Determine the [X, Y] coordinate at the center of the cell enclosing the given text.  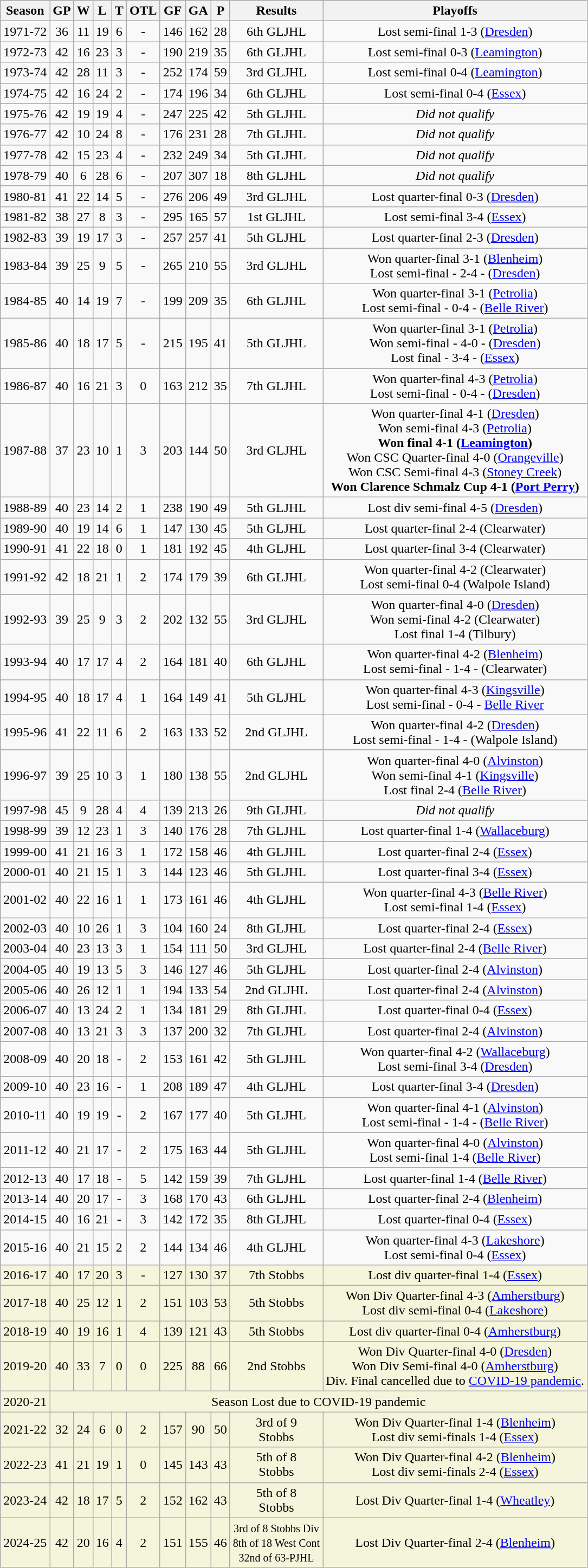
155 [198, 1543]
Won quarter-final 4-0 (Alvinston)Lost semi-final 1-4 (Belle River) [455, 1150]
29 [220, 1010]
59 [220, 73]
Results [276, 11]
132 [198, 619]
2005-06 [25, 990]
1978-79 [25, 176]
212 [198, 386]
90 [198, 1429]
1st GLJHL [276, 217]
Lost semi-final 0-4 (Leamington) [455, 73]
3rd of 8 Stobbs Div8th of 18 West Cont 32nd of 63-PJHL [276, 1543]
P [220, 11]
160 [198, 928]
195 [198, 344]
Lost quarter-final 2-4 (Belle River) [455, 949]
2016-17 [25, 1275]
52 [220, 733]
2nd Stobbs [276, 1366]
53 [220, 1304]
2018-19 [25, 1331]
Won quarter-final 4-2 (Blenheim)Lost semi-final - 1-4 - (Clearwater) [455, 662]
1994-95 [25, 697]
247 [172, 114]
Lost semi-final 1-3 (Dresden) [455, 31]
2024-25 [25, 1543]
2021-22 [25, 1429]
Won quarter-final 4-2 (Dresden)Lost semi-final - 1-4 - (Walpole Island) [455, 733]
47 [220, 1087]
202 [172, 619]
2009-10 [25, 1087]
2015-16 [25, 1247]
147 [172, 528]
2012-13 [25, 1178]
Lost quarter-final 1-4 (Belle River) [455, 1178]
2019-20 [25, 1366]
57 [220, 217]
Won Div Quarter-final 1-4 (Blenheim)Lost div semi-finals 1-4 (Essex) [455, 1429]
2017-18 [25, 1304]
GA [198, 11]
1986-87 [25, 386]
Won quarter-final 3-1 (Petrolia)Lost semi-final - 0-4 - (Belle River) [455, 301]
140 [172, 831]
165 [198, 217]
206 [198, 196]
Won quarter-final 4-3 (Kingsville)Lost semi-final - 0-4 - Belle River [455, 697]
3rd of 9 Stobbs [276, 1429]
1996-97 [25, 775]
179 [198, 576]
238 [172, 508]
Lost quarter-final 2-4 (Blenheim) [455, 1198]
194 [172, 990]
1985-86 [25, 344]
27 [83, 217]
153 [172, 1059]
Playoffs [455, 11]
196 [198, 93]
9th GLJHL [276, 810]
168 [172, 1198]
Won quarter-final 4-3 (Lakeshore)Lost semi-final 0-4 (Essex) [455, 1247]
1980-81 [25, 196]
Won quarter-final 3-1 (Petrolia)Won semi-final - 4-0 - (Dresden)Lost final - 3-4 - (Essex) [455, 344]
Won quarter-final 4-2 (Clearwater)Lost semi-final 0-4 (Walpole Island) [455, 576]
167 [172, 1115]
2004-05 [25, 969]
66 [220, 1366]
GP [62, 11]
2010-11 [25, 1115]
Lost semi-final 0-4 (Essex) [455, 93]
192 [198, 549]
W [83, 11]
1973-74 [25, 73]
Lost div quarter-final 1-4 (Essex) [455, 1275]
231 [198, 134]
7th Stobbs [276, 1275]
137 [172, 1031]
2002-03 [25, 928]
2022-23 [25, 1465]
2006-07 [25, 1010]
2003-04 [25, 949]
199 [172, 301]
215 [172, 344]
Lost Div Quarter-final 1-4 (Wheatley) [455, 1500]
173 [172, 900]
207 [172, 176]
2014-15 [25, 1219]
Lost semi-final 3-4 (Essex) [455, 217]
1981-82 [25, 217]
Won Div Quarter-final 4-0 (Dresden)Won Div Semi-final 4-0 (Amherstburg)Div. Final cancelled due to COVID-19 pandemic. [455, 1366]
111 [198, 949]
276 [172, 196]
Lost quarter-final 2-4 (Clearwater) [455, 528]
T [119, 11]
177 [198, 1115]
1984-85 [25, 301]
159 [198, 1178]
Lost quarter-final 0-3 (Dresden) [455, 196]
145 [172, 1465]
103 [198, 1304]
2001-02 [25, 900]
295 [172, 217]
L [102, 11]
219 [198, 52]
38 [62, 217]
1988-89 [25, 508]
2007-08 [25, 1031]
36 [62, 31]
180 [172, 775]
Season [25, 11]
157 [172, 1429]
203 [172, 451]
2023-24 [25, 1500]
154 [172, 949]
Lost quarter-final 3-4 (Clearwater) [455, 549]
2013-14 [25, 1198]
Won quarter-final 4-0 (Dresden)Won semi-final 4-2 (Clearwater)Lost final 1-4 (Tilbury) [455, 619]
Won quarter-final 4-3 (Petrolia)Lost semi-final - 0-4 - (Dresden) [455, 386]
1995-96 [25, 733]
104 [172, 928]
1991-92 [25, 576]
1977-78 [25, 155]
1990-91 [25, 549]
249 [198, 155]
252 [172, 73]
Won quarter-final 3-1 (Blenheim)Lost semi-final - 2-4 - (Dresden) [455, 265]
Lost quarter-final 2-3 (Dresden) [455, 237]
2000-01 [25, 872]
307 [198, 176]
143 [198, 1465]
152 [172, 1500]
1983-84 [25, 265]
Season Lost due to COVID-19 pandemic [319, 1402]
Won quarter-final 4-2 (Wallaceburg)Lost semi-final 3-4 (Dresden) [455, 1059]
1975-76 [25, 114]
Lost div semi-final 4-5 (Dresden) [455, 508]
121 [198, 1331]
170 [198, 1198]
1982-83 [25, 237]
OTL [143, 11]
1989-90 [25, 528]
Lost quarter-final 3-4 (Dresden) [455, 1087]
Won Div Quarter-final 4-2 (Blenheim)Lost div semi-finals 2-4 (Essex) [455, 1465]
Lost semi-final 0-3 (Leamington) [455, 52]
44 [220, 1150]
213 [198, 810]
1992-93 [25, 619]
2011-12 [25, 1150]
88 [198, 1366]
1972-73 [25, 52]
158 [198, 851]
Won quarter-final 4-1 (Alvinston)Lost semi-final - 1-4 - (Belle River) [455, 1115]
209 [198, 301]
Lost div quarter-final 0-4 (Amherstburg) [455, 1331]
2020-21 [25, 1402]
1974-75 [25, 93]
1999-00 [25, 851]
Lost Div Quarter-final 2-4 (Blenheim) [455, 1543]
189 [198, 1087]
1998-99 [25, 831]
1987-88 [25, 451]
Won Div Quarter-final 4-3 (Amherstburg)Lost div semi-final 0-4 (Lakeshore) [455, 1304]
GF [172, 11]
1976-77 [25, 134]
Won quarter-final 4-3 (Belle River)Lost semi-final 1-4 (Essex) [455, 900]
265 [172, 265]
Lost quarter-final 3-4 (Essex) [455, 872]
1971-72 [25, 31]
149 [198, 697]
33 [83, 1366]
138 [198, 775]
Lost quarter-final 1-4 (Wallaceburg) [455, 831]
208 [172, 1087]
200 [198, 1031]
175 [172, 1150]
210 [198, 265]
232 [172, 155]
1993-94 [25, 662]
123 [198, 872]
2008-09 [25, 1059]
1997-98 [25, 810]
Won quarter-final 4-0 (Alvinston)Won semi-final 4-1 (Kingsville)Lost final 2-4 (Belle River) [455, 775]
54 [220, 990]
